Return (X, Y) of the center of cell containing provided text 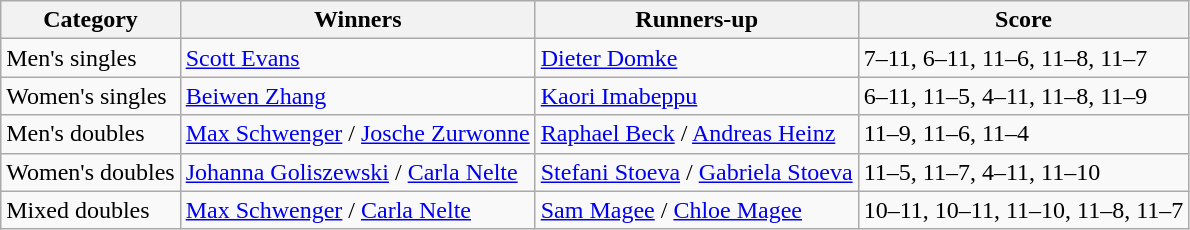
Raphael Beck / Andreas Heinz (696, 134)
Dieter Domke (696, 58)
Beiwen Zhang (358, 96)
Women's singles (90, 96)
Men's singles (90, 58)
Scott Evans (358, 58)
6–11, 11–5, 4–11, 11–8, 11–9 (1024, 96)
Men's doubles (90, 134)
10–11, 10–11, 11–10, 11–8, 11–7 (1024, 210)
11–5, 11–7, 4–11, 11–10 (1024, 172)
Score (1024, 20)
Stefani Stoeva / Gabriela Stoeva (696, 172)
Kaori Imabeppu (696, 96)
11–9, 11–6, 11–4 (1024, 134)
Johanna Goliszewski / Carla Nelte (358, 172)
Max Schwenger / Josche Zurwonne (358, 134)
Women's doubles (90, 172)
Mixed doubles (90, 210)
7–11, 6–11, 11–6, 11–8, 11–7 (1024, 58)
Max Schwenger / Carla Nelte (358, 210)
Winners (358, 20)
Sam Magee / Chloe Magee (696, 210)
Category (90, 20)
Runners-up (696, 20)
